Find where the given text appears and provide that cell's center as (X, Y) coordinate. 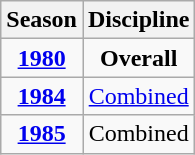
1980 (42, 58)
Overall (138, 58)
Season (42, 20)
Discipline (138, 20)
1984 (42, 96)
1985 (42, 134)
